Return the [x, y] coordinate for the center point of the cell that contains the specified text.  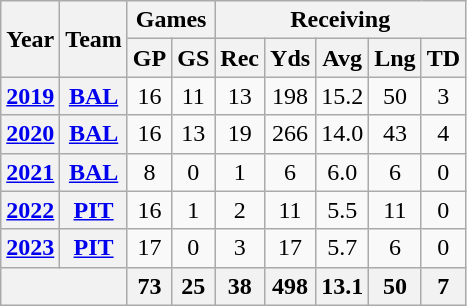
266 [290, 134]
Avg [342, 58]
Games [170, 20]
2020 [30, 134]
2023 [30, 248]
6.0 [342, 172]
14.0 [342, 134]
Rec [240, 58]
TD [443, 58]
Yds [290, 58]
5.7 [342, 248]
15.2 [342, 96]
43 [395, 134]
73 [149, 286]
GP [149, 58]
25 [194, 286]
2019 [30, 96]
Receiving [340, 20]
GS [194, 58]
8 [149, 172]
2021 [30, 172]
198 [290, 96]
Team [94, 39]
5.5 [342, 210]
2 [240, 210]
19 [240, 134]
13.1 [342, 286]
Lng [395, 58]
Year [30, 39]
498 [290, 286]
4 [443, 134]
7 [443, 286]
38 [240, 286]
2022 [30, 210]
